Pinpoint the cell where the given text exists, returning its (x, y) midpoint coordinate. 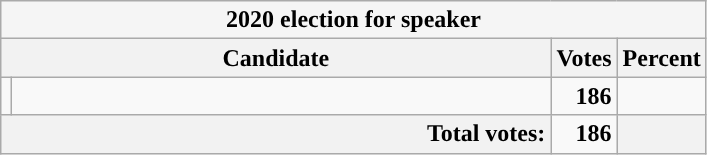
Total votes: (276, 134)
Percent (662, 58)
Candidate (276, 58)
Votes (584, 58)
2020 election for speaker (354, 20)
